Capture the cell that displays the provided text and extract its (x, y) central coordinate. 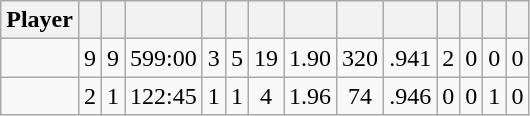
1.90 (310, 58)
Player (40, 20)
122:45 (164, 96)
3 (214, 58)
5 (236, 58)
1.96 (310, 96)
19 (266, 58)
599:00 (164, 58)
.946 (410, 96)
.941 (410, 58)
320 (360, 58)
4 (266, 96)
74 (360, 96)
